Extract the (x, y) coordinate from the center of the cell holding the provided text.  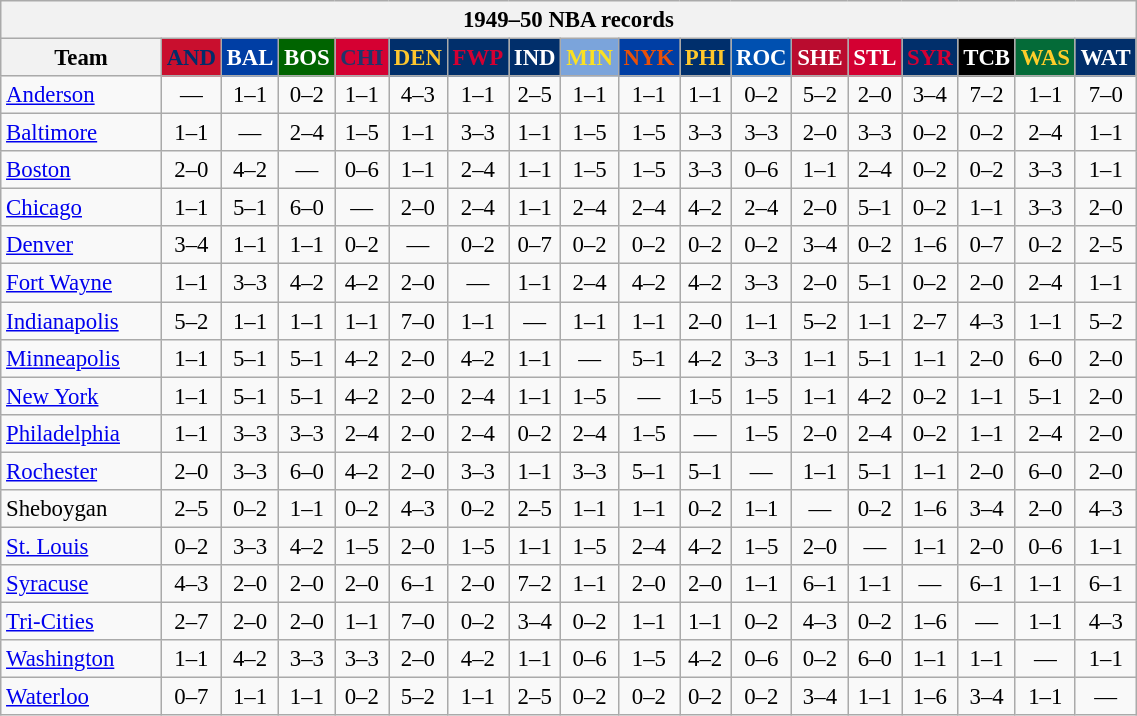
DEN (418, 58)
SHE (820, 58)
Philadelphia (82, 433)
Waterloo (82, 697)
BAL (250, 58)
IND (534, 58)
AND (191, 58)
1949–50 NBA records (568, 20)
NYK (648, 58)
Minneapolis (82, 358)
FWP (478, 58)
CHI (362, 58)
MIN (590, 58)
Team (82, 58)
Baltimore (82, 133)
Syracuse (82, 584)
Sheboygan (82, 509)
PHI (706, 58)
Denver (82, 245)
WAT (1106, 58)
ROC (762, 58)
Anderson (82, 95)
St. Louis (82, 546)
Indianapolis (82, 321)
Washington (82, 659)
New York (82, 396)
Chicago (82, 208)
SYR (930, 58)
Tri-Cities (82, 621)
TCB (986, 58)
BOS (307, 58)
STL (875, 58)
WAS (1045, 58)
Boston (82, 170)
Rochester (82, 471)
Fort Wayne (82, 283)
